Extract the (x, y) coordinate from the center of the cell holding the provided text.  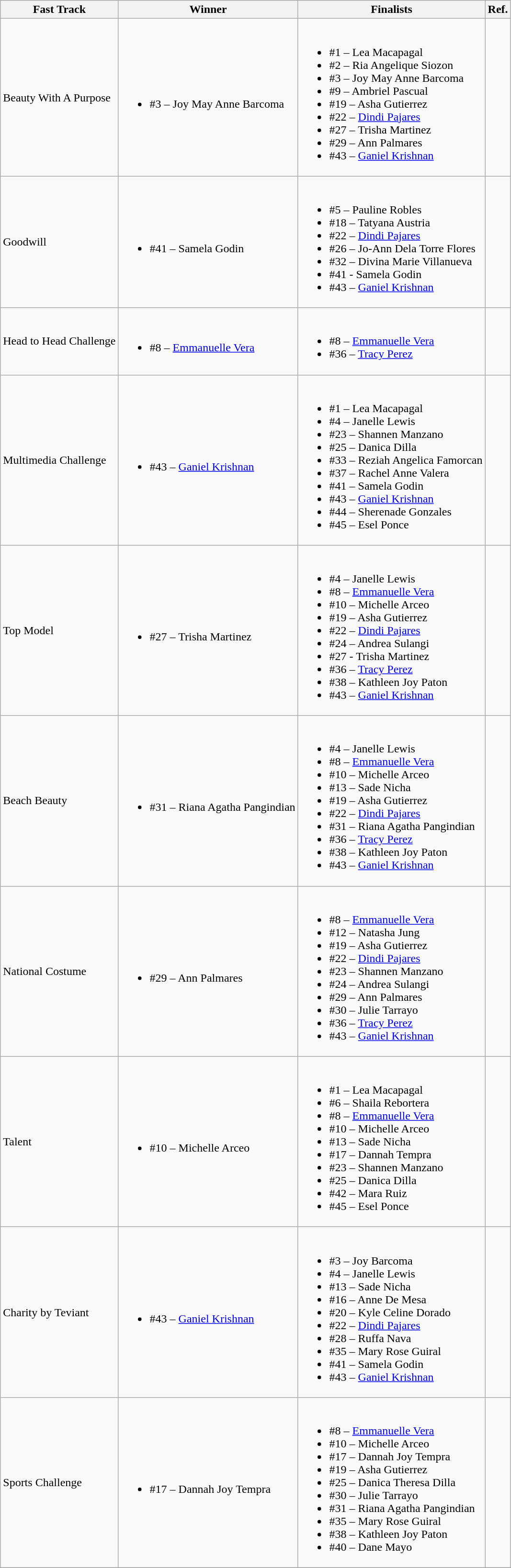
#3 – Joy May Anne Barcoma (208, 98)
#29 – Ann Palmares (208, 971)
Talent (59, 1142)
Finalists (392, 10)
Beauty With A Purpose (59, 98)
Beach Beauty (59, 801)
#27 – Trisha Martinez (208, 630)
Goodwill (59, 242)
#10 – Michelle Arceo (208, 1142)
National Costume (59, 971)
#8 – Emmanuelle Vera#36 – Tracy Perez (392, 341)
#41 – Samela Godin (208, 242)
#31 – Riana Agatha Pangindian (208, 801)
Sports Challenge (59, 1482)
Winner (208, 10)
Fast Track (59, 10)
Ref. (498, 10)
Charity by Teviant (59, 1312)
Top Model (59, 630)
#17 – Dannah Joy Tempra (208, 1482)
Head to Head Challenge (59, 341)
Multimedia Challenge (59, 460)
#8 – Emmanuelle Vera (208, 341)
